Return the (X, Y) coordinate for the center point of the cell that contains the specified text.  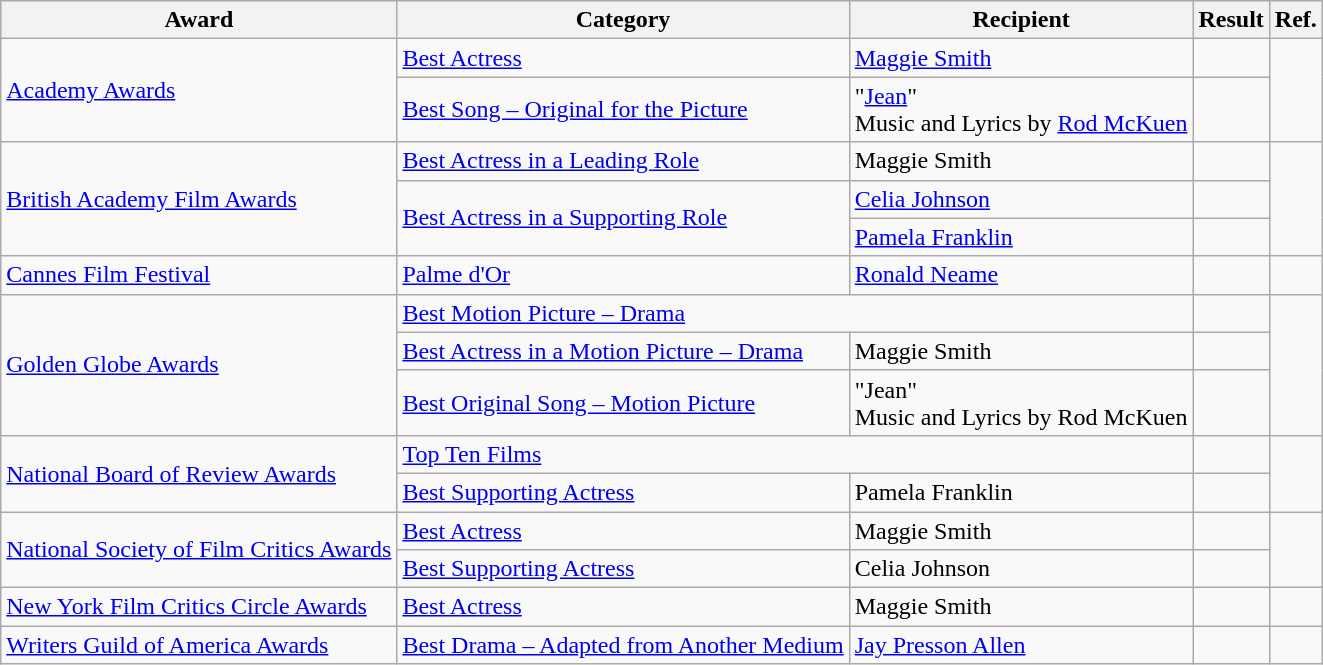
Result (1231, 20)
British Academy Film Awards (199, 199)
Best Actress in a Motion Picture – Drama (623, 351)
Best Actress in a Supporting Role (623, 218)
Palme d'Or (623, 275)
Jay Presson Allen (1021, 645)
Best Motion Picture – Drama (795, 313)
National Board of Review Awards (199, 473)
Top Ten Films (795, 454)
Award (199, 20)
Academy Awards (199, 90)
Best Original Song – Motion Picture (623, 402)
Golden Globe Awards (199, 364)
Best Actress in a Leading Role (623, 161)
New York Film Critics Circle Awards (199, 607)
Ref. (1296, 20)
Cannes Film Festival (199, 275)
Best Drama – Adapted from Another Medium (623, 645)
Best Song – Original for the Picture (623, 110)
Writers Guild of America Awards (199, 645)
Ronald Neame (1021, 275)
Recipient (1021, 20)
Category (623, 20)
National Society of Film Critics Awards (199, 550)
